Capture the cell that displays the provided text and extract its (X, Y) central coordinate. 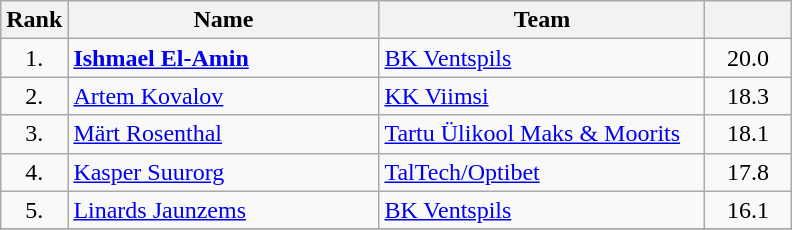
4. (34, 172)
Rank (34, 20)
2. (34, 96)
18.3 (748, 96)
16.1 (748, 210)
3. (34, 134)
5. (34, 210)
1. (34, 58)
KK Viimsi (542, 96)
20.0 (748, 58)
17.8 (748, 172)
Ishmael El-Amin (224, 58)
Märt Rosenthal (224, 134)
Linards Jaunzems (224, 210)
Kasper Suurorg (224, 172)
18.1 (748, 134)
Tartu Ülikool Maks & Moorits (542, 134)
Team (542, 20)
Artem Kovalov (224, 96)
TalTech/Optibet (542, 172)
Name (224, 20)
